Locate the cell with the specified text and output its [X, Y] center coordinate. 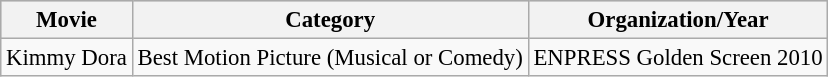
ENPRESS Golden Screen 2010 [678, 57]
Organization/Year [678, 20]
Movie [66, 20]
Best Motion Picture (Musical or Comedy) [330, 57]
Kimmy Dora [66, 57]
Category [330, 20]
